Identify which cell holds the provided text, then report its (x, y) central coordinate. 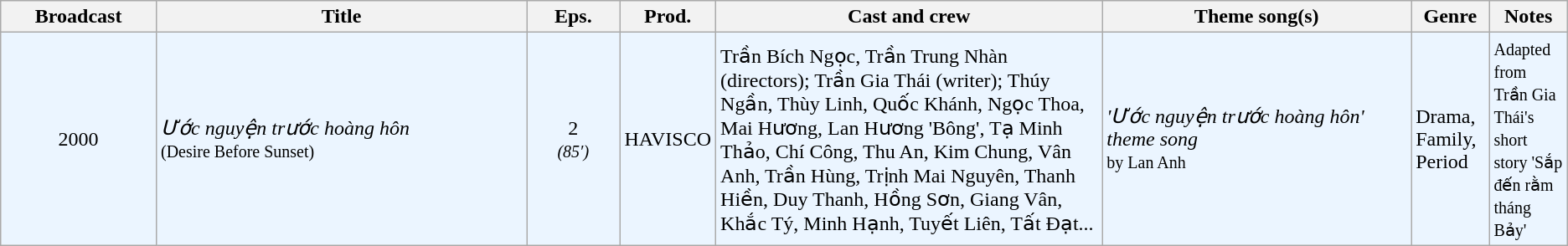
Ước nguyện trước hoàng hôn (Desire Before Sunset) (341, 139)
Cast and crew (910, 17)
2000 (79, 139)
Drama, Family, Period (1451, 139)
Prod. (668, 17)
Genre (1451, 17)
Notes (1528, 17)
Title (341, 17)
'Ước nguyện trước hoàng hôn' theme songby Lan Anh (1256, 139)
Adapted from Trần Gia Thái's short story 'Sắp đến rằm tháng Bảy' (1528, 139)
HAVISCO (668, 139)
Eps. (573, 17)
2(85′) (573, 139)
Theme song(s) (1256, 17)
Broadcast (79, 17)
